Locate the cell with the specified text and output its [X, Y] center coordinate. 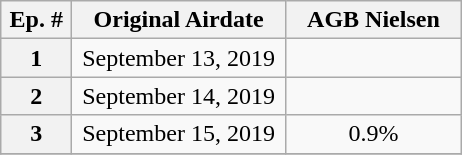
September 13, 2019 [179, 58]
Original Airdate [179, 20]
September 14, 2019 [179, 96]
1 [36, 58]
Ep. # [36, 20]
2 [36, 96]
September 15, 2019 [179, 134]
AGB Nielsen [373, 20]
0.9% [373, 134]
3 [36, 134]
